For the text-containing cell, return its midpoint in [X, Y] coordinate format. 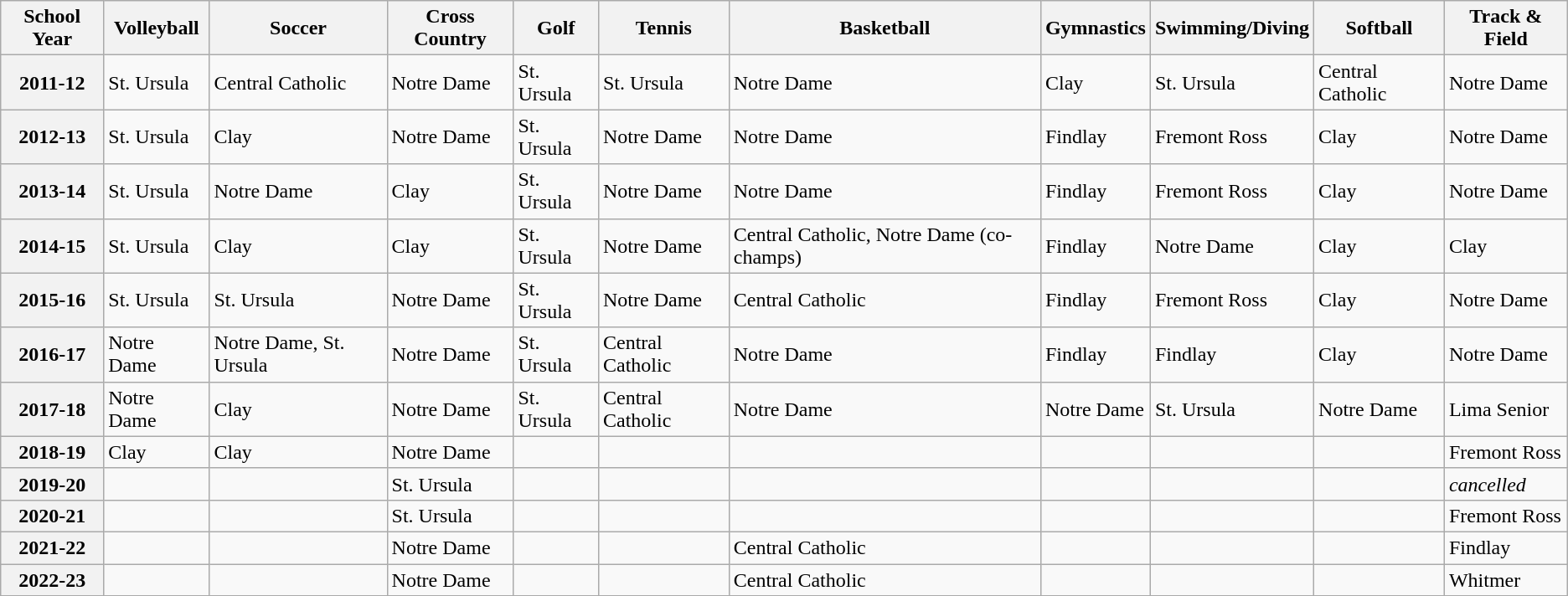
2020-21 [52, 516]
2018-19 [52, 452]
Soccer [298, 28]
Swimming/Diving [1231, 28]
Volleyball [157, 28]
2015-16 [52, 300]
2013-14 [52, 191]
2019-20 [52, 484]
Whitmer [1506, 580]
Track & Field [1506, 28]
Lima Senior [1506, 408]
Tennis [663, 28]
Softball [1380, 28]
Cross Country [451, 28]
Gymnastics [1096, 28]
2016-17 [52, 355]
2014-15 [52, 246]
2011-12 [52, 82]
School Year [52, 28]
Golf [556, 28]
2012-13 [52, 137]
cancelled [1506, 484]
Basketball [885, 28]
Central Catholic, Notre Dame (co-champs) [885, 246]
2021-22 [52, 547]
2022-23 [52, 580]
Notre Dame, St. Ursula [298, 355]
2017-18 [52, 408]
